Scan for the cell matching the given text and deliver its [x, y] coordinate at center. 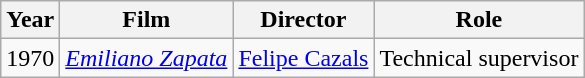
Director [304, 20]
1970 [30, 58]
Felipe Cazals [304, 58]
Year [30, 20]
Technical supervisor [479, 58]
Film [146, 20]
Emiliano Zapata [146, 58]
Role [479, 20]
